Return (x, y) of the center of cell containing provided text 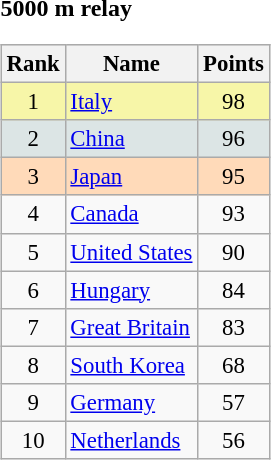
3 (33, 177)
9 (33, 402)
57 (234, 402)
4 (33, 214)
Rank (33, 64)
95 (234, 177)
8 (33, 365)
6 (33, 290)
90 (234, 252)
96 (234, 139)
Japan (132, 177)
Name (132, 64)
Netherlands (132, 440)
2 (33, 139)
10 (33, 440)
Canada (132, 214)
93 (234, 214)
7 (33, 327)
5 (33, 252)
84 (234, 290)
Points (234, 64)
1 (33, 102)
Italy (132, 102)
83 (234, 327)
Hungary (132, 290)
Great Britain (132, 327)
Germany (132, 402)
China (132, 139)
98 (234, 102)
United States (132, 252)
South Korea (132, 365)
56 (234, 440)
68 (234, 365)
